Provide the (X, Y) coordinate of the cell's center where the given text is located.  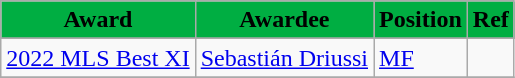
Awardee (284, 20)
MF (421, 58)
Position (421, 20)
Award (98, 20)
Sebastián Driussi (284, 58)
Ref (490, 20)
2022 MLS Best XI (98, 58)
